Find where the given text appears and provide that cell's center as [X, Y] coordinate. 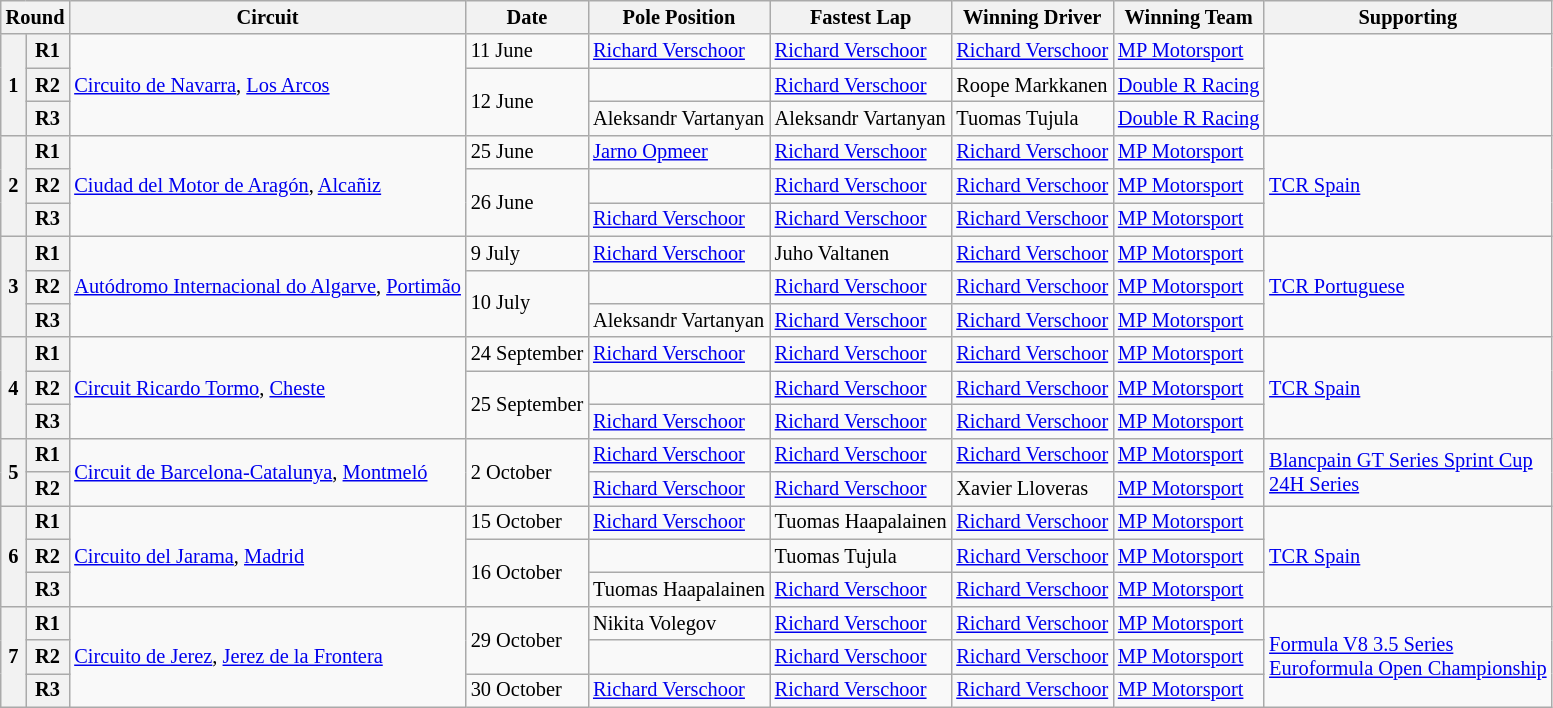
5 [14, 472]
12 June [527, 102]
7 [14, 656]
Circuit de Barcelona-Catalunya, Montmeló [267, 472]
Round [36, 17]
30 October [527, 690]
Ciudad del Motor de Aragón, Alcañiz [267, 186]
15 October [527, 522]
Circuit [267, 17]
Jarno Opmeer [679, 152]
10 July [527, 304]
Winning Driver [1032, 17]
25 September [527, 404]
Supporting [1408, 17]
Circuito de Jerez, Jerez de la Frontera [267, 656]
Pole Position [679, 17]
Juho Valtanen [861, 253]
Xavier Lloveras [1032, 489]
11 June [527, 51]
3 [14, 286]
Circuito del Jarama, Madrid [267, 556]
25 June [527, 152]
26 June [527, 202]
4 [14, 388]
TCR Portuguese [1408, 286]
Winning Team [1188, 17]
Date [527, 17]
29 October [527, 640]
Fastest Lap [861, 17]
Circuito de Navarra, Los Arcos [267, 84]
2 [14, 186]
1 [14, 84]
2 October [527, 472]
Nikita Volegov [679, 623]
24 September [527, 354]
Formula V8 3.5 SeriesEuroformula Open Championship [1408, 656]
Roope Markkanen [1032, 85]
Autódromo Internacional do Algarve, Portimão [267, 286]
Blancpain GT Series Sprint Cup 24H Series [1408, 472]
9 July [527, 253]
6 [14, 556]
16 October [527, 572]
Circuit Ricardo Tormo, Cheste [267, 388]
